Extract the [X, Y] coordinate from the center of the cell holding the provided text.  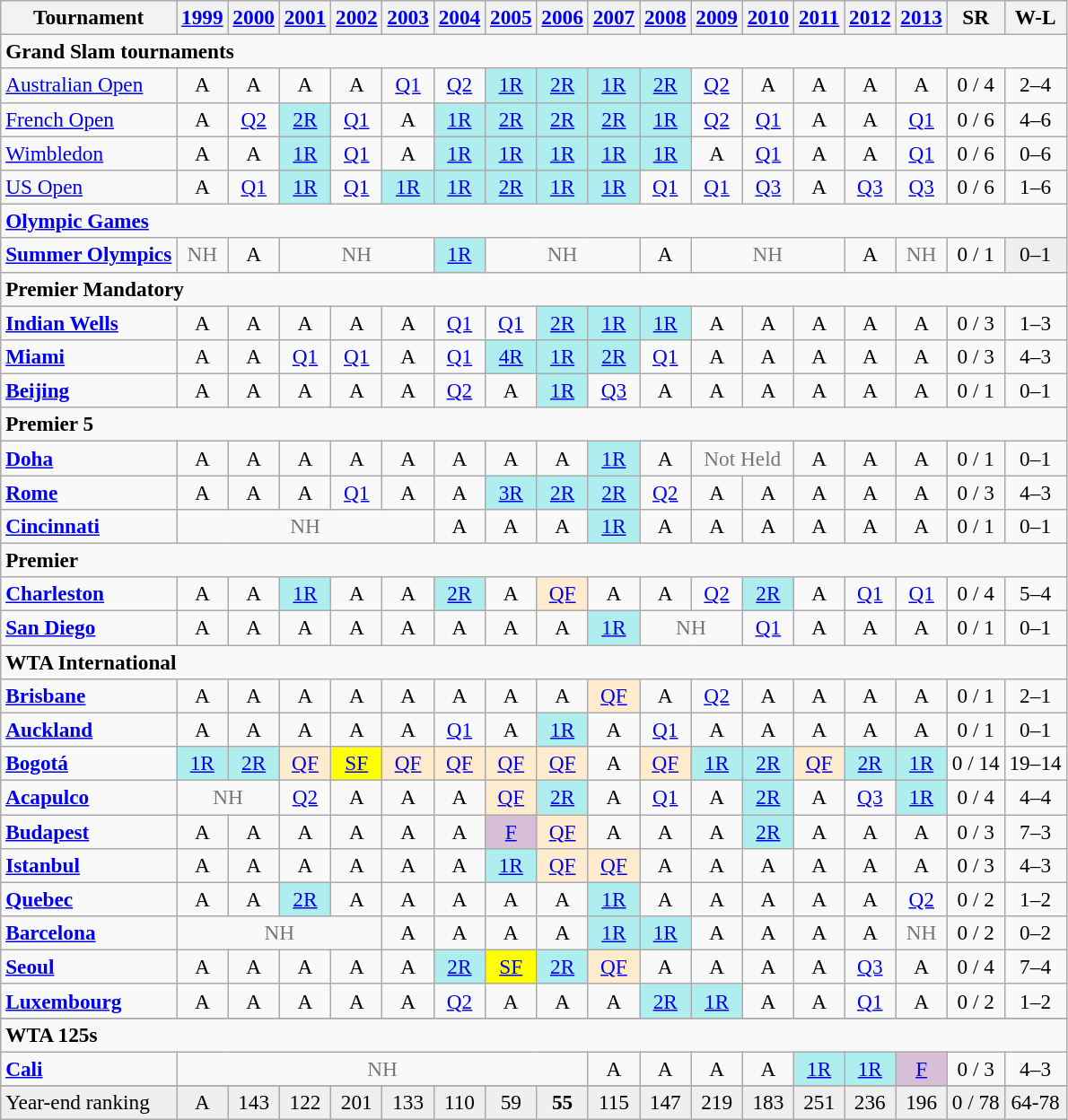
2004 [460, 17]
0 / 14 [976, 763]
SR [976, 17]
Acapulco [89, 797]
French Open [89, 119]
2013 [921, 17]
1–3 [1036, 322]
251 [819, 1102]
2010 [768, 17]
Barcelona [89, 932]
236 [871, 1102]
2012 [871, 17]
Brisbane [89, 696]
Beijing [89, 390]
2011 [819, 17]
Indian Wells [89, 322]
2002 [357, 17]
Seoul [89, 967]
Doha [89, 458]
Australian Open [89, 85]
4R [512, 356]
2007 [614, 17]
US Open [89, 187]
Cincinnati [89, 526]
Tournament [89, 17]
Bogotá [89, 763]
115 [614, 1102]
7–4 [1036, 967]
143 [253, 1102]
Premier 5 [533, 424]
Summer Olympics [89, 255]
7–3 [1036, 831]
1999 [203, 17]
Charleston [89, 594]
Wimbledon [89, 153]
59 [512, 1102]
Premier [533, 560]
122 [305, 1102]
147 [666, 1102]
2006 [562, 17]
Quebec [89, 899]
2008 [666, 17]
1–6 [1036, 187]
Auckland [89, 730]
Luxembourg [89, 1001]
2001 [305, 17]
Premier Mandatory [533, 289]
San Diego [89, 627]
183 [768, 1102]
201 [357, 1102]
W-L [1036, 17]
WTA International [533, 661]
0–2 [1036, 932]
4–4 [1036, 797]
4–6 [1036, 119]
2–4 [1036, 85]
Cali [89, 1068]
Rome [89, 492]
Not Held [743, 458]
110 [460, 1102]
5–4 [1036, 594]
2005 [512, 17]
2009 [716, 17]
64-78 [1036, 1102]
Olympic Games [533, 221]
Grand Slam tournaments [533, 51]
0–6 [1036, 153]
Istanbul [89, 865]
0 / 78 [976, 1102]
Year-end ranking [89, 1102]
2003 [407, 17]
55 [562, 1102]
196 [921, 1102]
19–14 [1036, 763]
WTA 125s [533, 1035]
Miami [89, 356]
2–1 [1036, 696]
219 [716, 1102]
2000 [253, 17]
3R [512, 492]
Budapest [89, 831]
133 [407, 1102]
